Find where the given text appears and provide that cell's center as [x, y] coordinate. 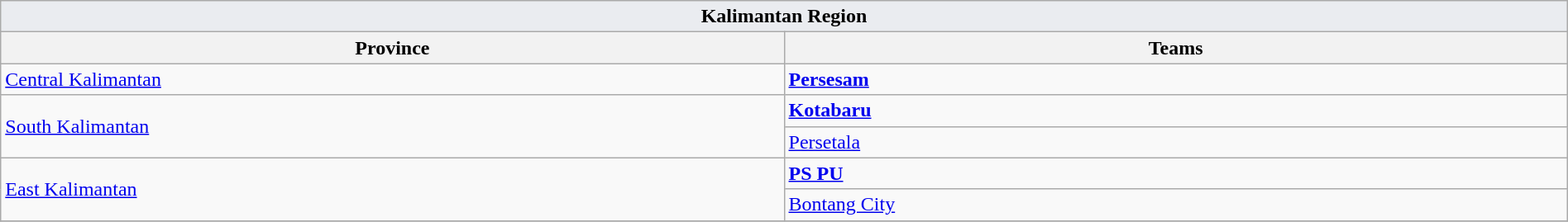
Central Kalimantan [392, 79]
Province [392, 48]
Bontang City [1176, 205]
Kotabaru [1176, 111]
East Kalimantan [392, 189]
Persetala [1176, 142]
Teams [1176, 48]
South Kalimantan [392, 126]
PS PU [1176, 173]
Kalimantan Region [784, 17]
Persesam [1176, 79]
